Provide the (X, Y) coordinate of the cell's center where the given text is located.  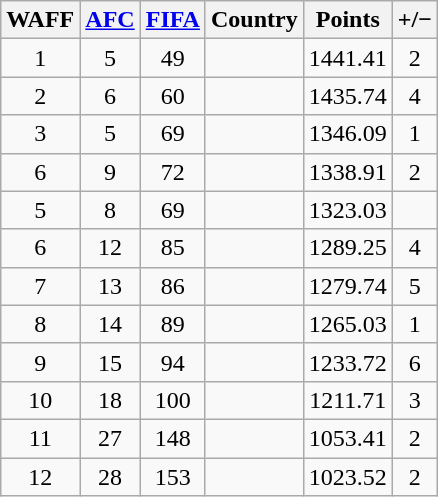
1233.72 (348, 362)
27 (110, 438)
FIFA (172, 20)
14 (110, 324)
13 (110, 286)
1441.41 (348, 58)
86 (172, 286)
1211.71 (348, 400)
15 (110, 362)
1053.41 (348, 438)
148 (172, 438)
94 (172, 362)
100 (172, 400)
1023.52 (348, 477)
1289.25 (348, 248)
10 (40, 400)
153 (172, 477)
49 (172, 58)
Country (254, 20)
11 (40, 438)
60 (172, 96)
85 (172, 248)
1346.09 (348, 134)
7 (40, 286)
Points (348, 20)
1279.74 (348, 286)
WAFF (40, 20)
AFC (110, 20)
+/− (414, 20)
28 (110, 477)
1323.03 (348, 210)
1265.03 (348, 324)
89 (172, 324)
1435.74 (348, 96)
1338.91 (348, 172)
72 (172, 172)
18 (110, 400)
